Capture the cell that displays the provided text and extract its (X, Y) central coordinate. 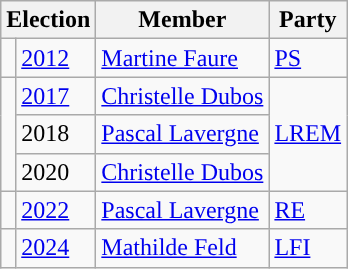
2024 (56, 248)
LFI (308, 248)
2017 (56, 96)
Martine Faure (182, 58)
Mathilde Feld (182, 248)
2012 (56, 58)
PS (308, 58)
2020 (56, 172)
RE (308, 210)
Election (48, 20)
2022 (56, 210)
Party (308, 20)
Member (182, 20)
LREM (308, 134)
2018 (56, 134)
